Identify which cell holds the provided text, then report its [X, Y] central coordinate. 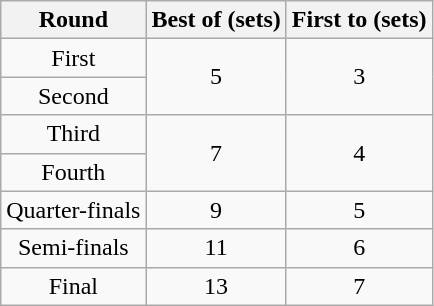
11 [216, 248]
Final [74, 286]
6 [359, 248]
Fourth [74, 172]
3 [359, 77]
13 [216, 286]
Round [74, 20]
Third [74, 134]
Second [74, 96]
Quarter-finals [74, 210]
Semi-finals [74, 248]
4 [359, 153]
Best of (sets) [216, 20]
First [74, 58]
First to (sets) [359, 20]
9 [216, 210]
